Capture the cell that displays the provided text and extract its [x, y] central coordinate. 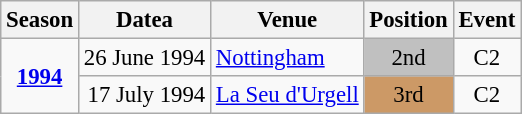
26 June 1994 [144, 58]
3rd [408, 95]
Datea [144, 20]
Venue [288, 20]
2nd [408, 58]
1994 [40, 76]
La Seu d'Urgell [288, 95]
Event [487, 20]
Nottingham [288, 58]
17 July 1994 [144, 95]
Position [408, 20]
Season [40, 20]
